Return [x, y] of the center of cell containing provided text 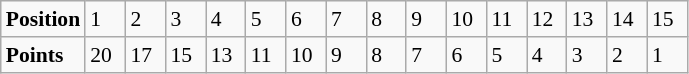
Position [43, 19]
Points [43, 55]
17 [145, 55]
20 [105, 55]
12 [547, 19]
14 [627, 19]
